Capture the cell that displays the provided text and extract its [x, y] central coordinate. 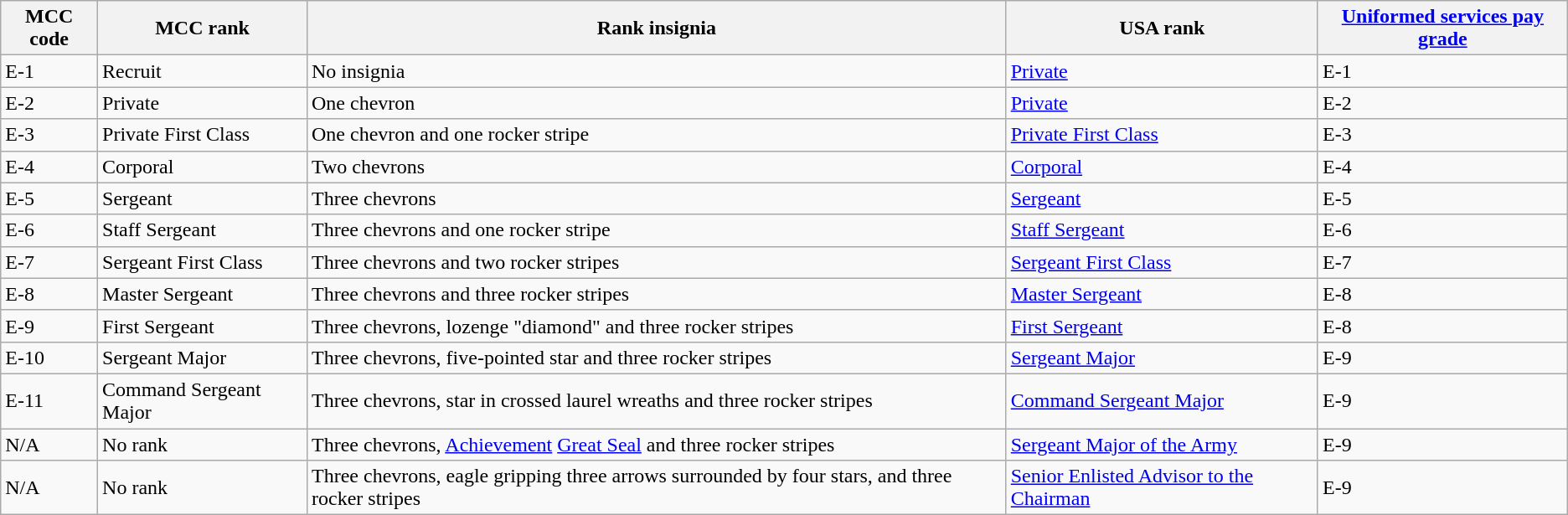
Three chevrons, star in crossed laurel wreaths and three rocker stripes [657, 400]
Recruit [203, 71]
MCC rank [203, 28]
Three chevrons and one rocker stripe [657, 230]
Three chevrons, Achievement Great Seal and three rocker stripes [657, 445]
One chevron [657, 103]
Three chevrons, eagle gripping three arrows surrounded by four stars, and three rocker stripes [657, 487]
Uniformed services pay grade [1442, 28]
One chevron and one rocker stripe [657, 135]
No insignia [657, 71]
Sergeant Major of the Army [1162, 445]
Three chevrons, lozenge "diamond" and three rocker stripes [657, 326]
E-10 [49, 358]
Three chevrons [657, 198]
Two chevrons [657, 167]
USA rank [1162, 28]
Three chevrons and three rocker stripes [657, 294]
Rank insignia [657, 28]
MCC code [49, 28]
Senior Enlisted Advisor to the Chairman [1162, 487]
E-11 [49, 400]
Three chevrons, five-pointed star and three rocker stripes [657, 358]
Three chevrons and two rocker stripes [657, 262]
